Detect which cell encompasses the target text, then output its (x, y) center coordinate. 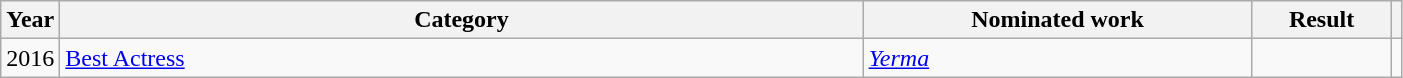
Best Actress (462, 58)
2016 (30, 58)
Result (1322, 20)
Year (30, 20)
Category (462, 20)
Yerma (1058, 58)
Nominated work (1058, 20)
